Output the (X, Y) coordinate of the center of the cell containing the given text.  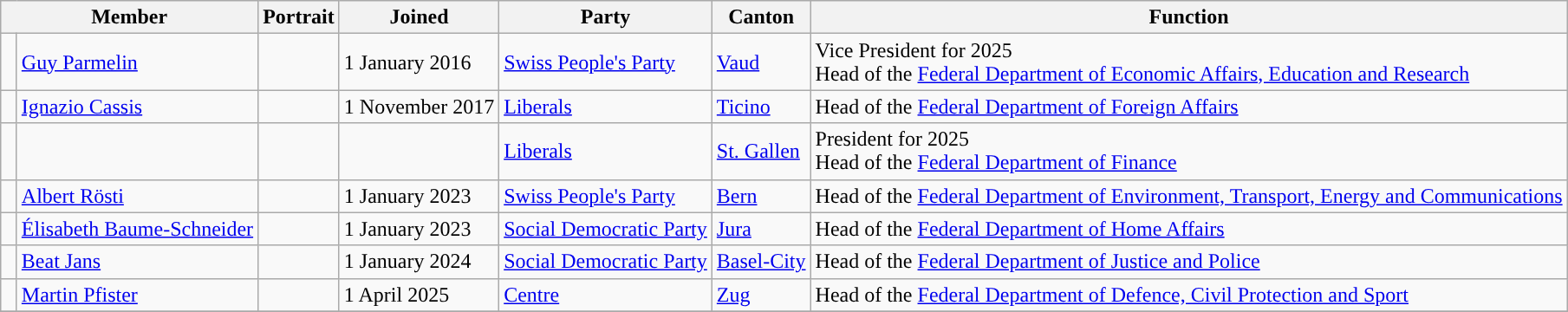
Portrait (299, 17)
Canton (761, 17)
Bern (761, 196)
Head of the Federal Department of Defence, Civil Protection and Sport (1189, 295)
Élisabeth Baume-Schneider (137, 229)
Basel-City (761, 262)
Guy Parmelin (137, 62)
Beat Jans (137, 262)
Centre (606, 295)
Joined (419, 17)
Jura (761, 229)
St. Gallen (761, 151)
Head of the Federal Department of Justice and Police (1189, 262)
Function (1189, 17)
Ignazio Cassis (137, 107)
Member (130, 17)
Albert Rösti (137, 196)
Martin Pfister (137, 295)
Zug (761, 295)
Vaud (761, 62)
1 November 2017 (419, 107)
1 January 2024 (419, 262)
President for 2025Head of the Federal Department of Finance (1189, 151)
Head of the Federal Department of Foreign Affairs (1189, 107)
Head of the Federal Department of Environment, Transport, Energy and Communications (1189, 196)
Vice President for 2025Head of the Federal Department of Economic Affairs, Education and Research (1189, 62)
1 January 2016 (419, 62)
1 April 2025 (419, 295)
Head of the Federal Department of Home Affairs (1189, 229)
Ticino (761, 107)
Party (606, 17)
